Identify which cell holds the provided text, then report its [X, Y] central coordinate. 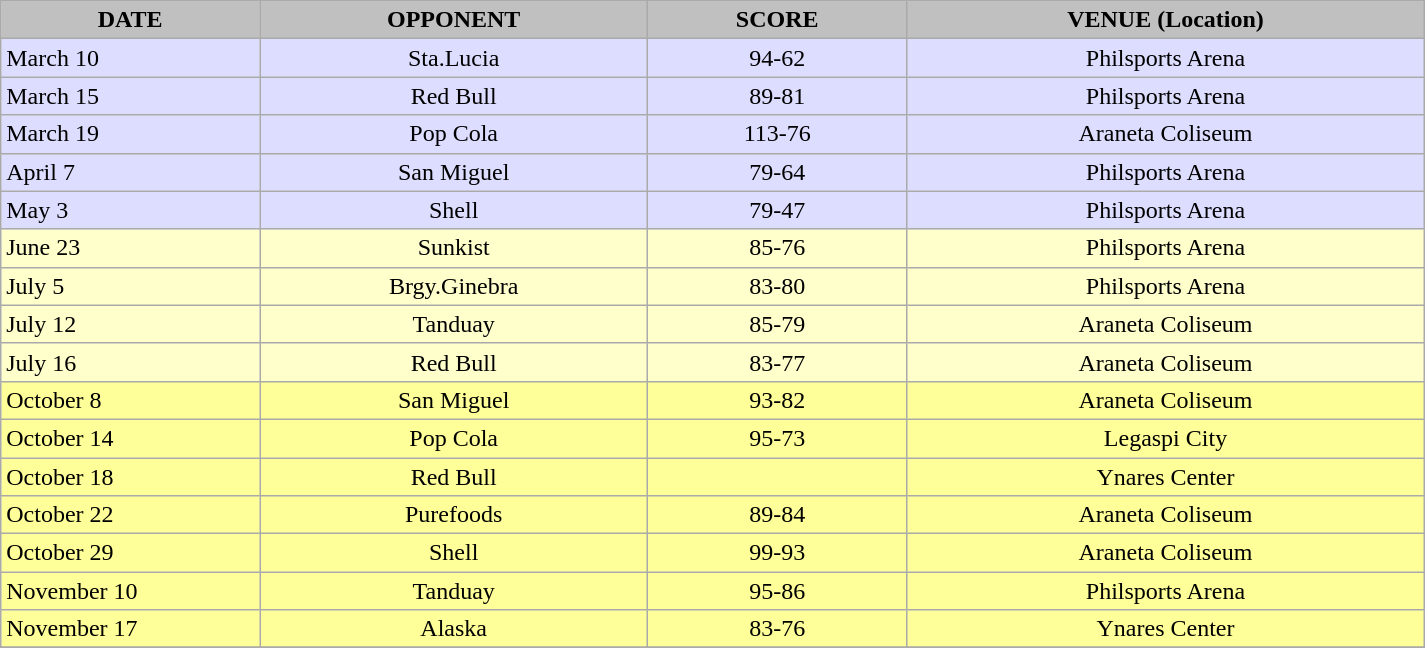
October 18 [130, 477]
November 10 [130, 591]
79-64 [778, 172]
June 23 [130, 248]
94-62 [778, 58]
95-73 [778, 438]
October 14 [130, 438]
Legaspi City [1166, 438]
October 22 [130, 515]
89-81 [778, 96]
79-47 [778, 210]
Purefoods [454, 515]
October 29 [130, 553]
March 15 [130, 96]
99-93 [778, 553]
November 17 [130, 629]
March 19 [130, 134]
95-86 [778, 591]
113-76 [778, 134]
89-84 [778, 515]
Brgy.Ginebra [454, 286]
SCORE [778, 20]
85-79 [778, 324]
October 8 [130, 400]
Sta.Lucia [454, 58]
93-82 [778, 400]
DATE [130, 20]
July 16 [130, 362]
April 7 [130, 172]
83-77 [778, 362]
March 10 [130, 58]
May 3 [130, 210]
July 12 [130, 324]
Alaska [454, 629]
July 5 [130, 286]
OPPONENT [454, 20]
Sunkist [454, 248]
83-76 [778, 629]
83-80 [778, 286]
VENUE (Location) [1166, 20]
85-76 [778, 248]
